Scan for the cell matching the given text and deliver its [X, Y] coordinate at center. 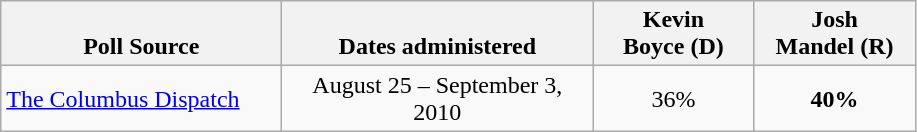
36% [674, 98]
40% [834, 98]
August 25 – September 3, 2010 [438, 98]
JoshMandel (R) [834, 34]
Dates administered [438, 34]
Poll Source [142, 34]
KevinBoyce (D) [674, 34]
The Columbus Dispatch [142, 98]
